From the cell containing the given text, extract its center point as (x, y) coordinate. 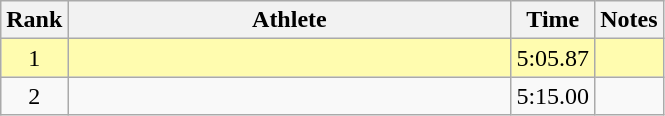
1 (34, 58)
Time (553, 20)
5:15.00 (553, 96)
2 (34, 96)
5:05.87 (553, 58)
Rank (34, 20)
Notes (629, 20)
Athlete (290, 20)
